Pinpoint the cell where the given text exists, returning its [X, Y] midpoint coordinate. 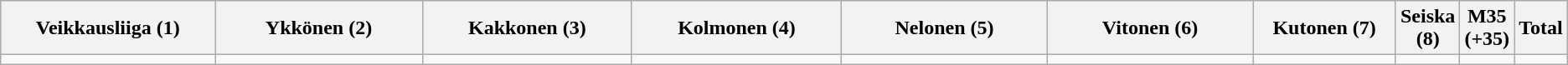
Kutonen (7) [1325, 28]
Kolmonen (4) [736, 28]
Nelonen (5) [945, 28]
Vitonen (6) [1149, 28]
M35 (+35) [1488, 28]
Total [1541, 28]
Kakkonen (3) [527, 28]
Seiska (8) [1427, 28]
Ykkönen (2) [319, 28]
Veikkausliiga (1) [108, 28]
